Locate the cell with the specified text and output its (x, y) center coordinate. 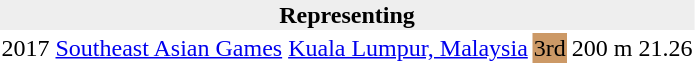
200 m (602, 48)
2017 (26, 48)
Kuala Lumpur, Malaysia (408, 48)
Representing (347, 15)
3rd (550, 48)
Southeast Asian Games (169, 48)
21.26 (666, 48)
